Identify which cell holds the provided text, then report its (X, Y) central coordinate. 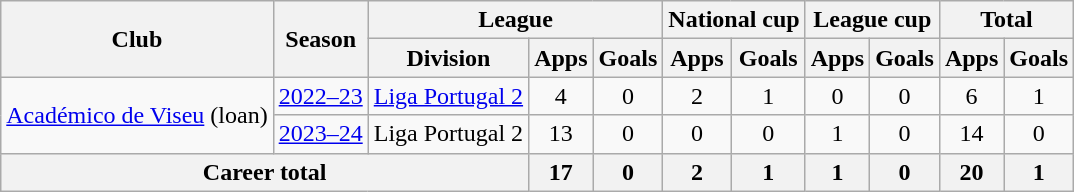
Club (137, 39)
17 (561, 172)
League (516, 20)
League cup (872, 20)
Académico de Viseu (loan) (137, 115)
Total (1006, 20)
13 (561, 134)
4 (561, 96)
Career total (265, 172)
National cup (734, 20)
14 (971, 134)
Division (448, 58)
20 (971, 172)
Season (320, 39)
2022–23 (320, 96)
6 (971, 96)
2023–24 (320, 134)
